Search for the cell housing the specified text and yield its (X, Y) center coordinate. 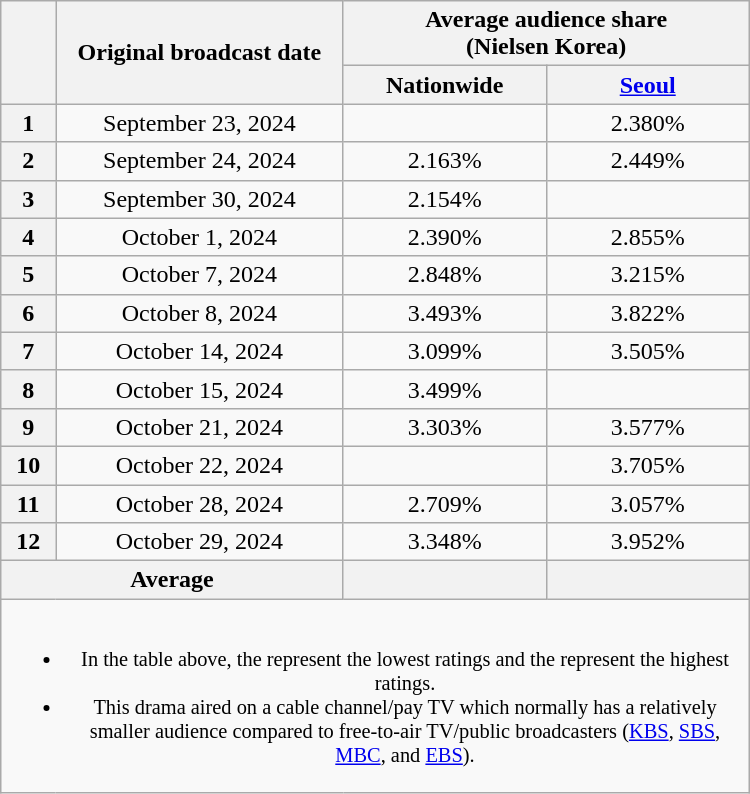
3.705% (648, 465)
3.952% (648, 542)
October 29, 2024 (200, 542)
2.848% (444, 275)
3.348% (444, 542)
4 (28, 237)
10 (28, 465)
9 (28, 427)
3.499% (444, 389)
1 (28, 123)
11 (28, 503)
2.449% (648, 161)
2.390% (444, 237)
2.154% (444, 199)
October 1, 2024 (200, 237)
October 22, 2024 (200, 465)
3.057% (648, 503)
2.163% (444, 161)
2 (28, 161)
6 (28, 313)
3.303% (444, 427)
8 (28, 389)
Average (172, 580)
September 24, 2024 (200, 161)
3.822% (648, 313)
October 8, 2024 (200, 313)
2.380% (648, 123)
October 28, 2024 (200, 503)
3.505% (648, 351)
October 15, 2024 (200, 389)
3 (28, 199)
October 7, 2024 (200, 275)
October 21, 2024 (200, 427)
3.099% (444, 351)
September 23, 2024 (200, 123)
12 (28, 542)
3.215% (648, 275)
7 (28, 351)
5 (28, 275)
3.493% (444, 313)
Average audience share(Nielsen Korea) (546, 34)
3.577% (648, 427)
2.855% (648, 237)
2.709% (444, 503)
September 30, 2024 (200, 199)
Original broadcast date (200, 52)
Nationwide (444, 85)
October 14, 2024 (200, 351)
Seoul (648, 85)
